For the text-containing cell, return its midpoint in [x, y] coordinate format. 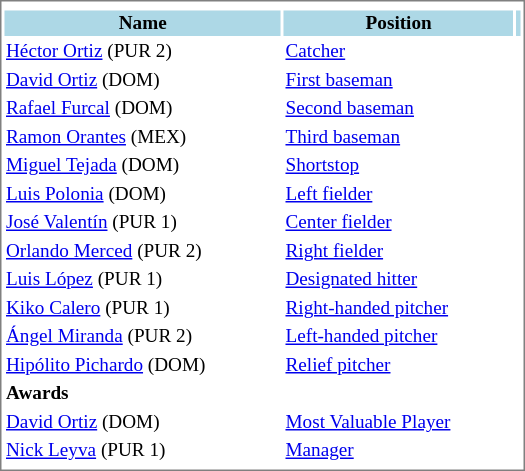
Ángel Miranda (PUR 2) [142, 337]
Hipólito Pichardo (DOM) [142, 365]
José Valentín (PUR 1) [142, 223]
Miguel Tejada (DOM) [142, 166]
Luis Polonia (DOM) [142, 195]
Nick Leyva (PUR 1) [142, 451]
Ramon Orantes (MEX) [142, 137]
Designated hitter [398, 280]
Center fielder [398, 223]
Position [398, 23]
Manager [398, 451]
Name [142, 23]
Orlando Merced (PUR 2) [142, 251]
Luis López (PUR 1) [142, 280]
Most Valuable Player [398, 423]
Third baseman [398, 137]
First baseman [398, 81]
Right-handed pitcher [398, 309]
Shortstop [398, 166]
Relief pitcher [398, 365]
Left fielder [398, 195]
Héctor Ortiz (PUR 2) [142, 52]
Second baseman [398, 109]
Left-handed pitcher [398, 337]
Rafael Furcal (DOM) [142, 109]
Right fielder [398, 251]
Awards [142, 394]
Catcher [398, 52]
Kiko Calero (PUR 1) [142, 309]
